Identify which cell holds the provided text, then report its [x, y] central coordinate. 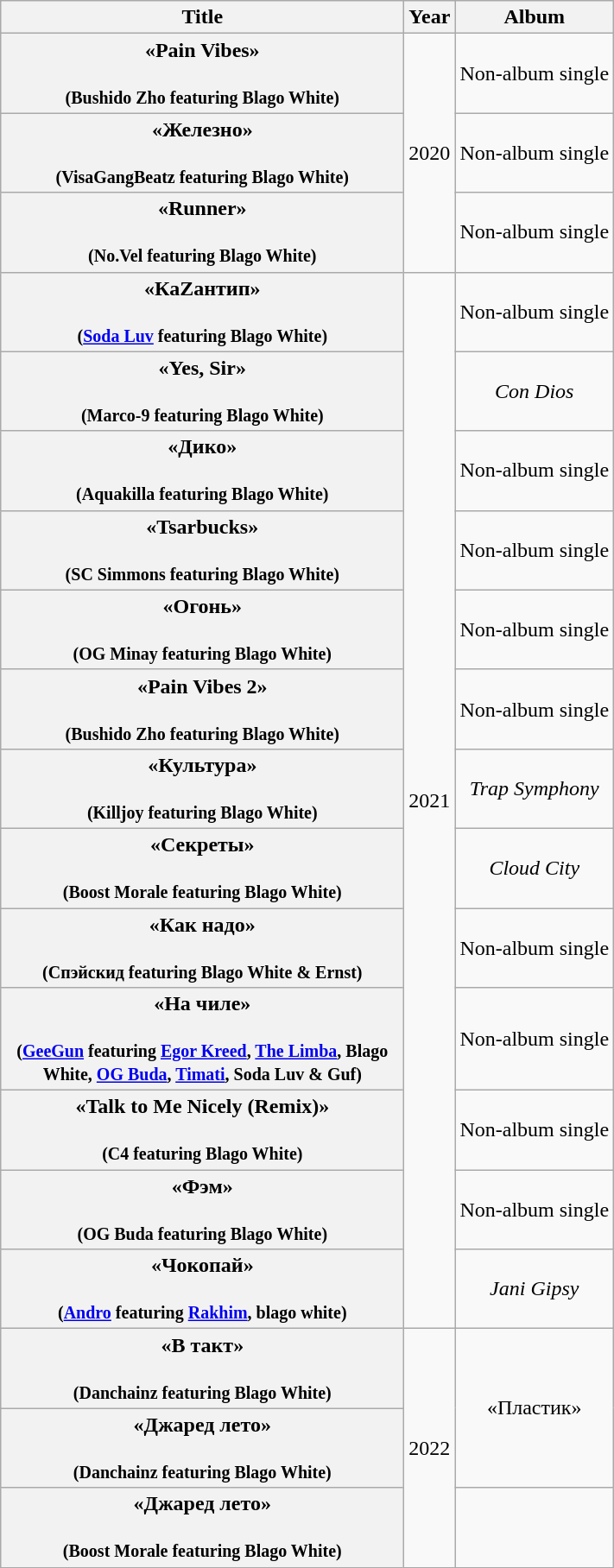
«Pain Vibes»(Bushido Zho featuring Blago White) [202, 73]
«Культура»(Killjoy featuring Blago White) [202, 788]
«Джаред лето»(Boost Morale featuring Blago White) [202, 1527]
«Talk to Me Nicely (Remix)»(C4 featuring Blago White) [202, 1130]
Album [535, 17]
«Yes, Sir»(Marco-9 featuring Blago White) [202, 391]
«Секреты»(Boost Morale featuring Blago White) [202, 868]
Trap Symphony [535, 788]
«Фэм»(OG Buda featuring Blago White) [202, 1210]
«Как надо»(Спэйскид featuring Blago White & Ernst) [202, 948]
Year [430, 17]
Con Dios [535, 391]
«Runner»(No.Vel featuring Blago White) [202, 232]
Jani Gipsy [535, 1289]
2022 [430, 1448]
2021 [430, 800]
Cloud City [535, 868]
Title [202, 17]
«Пластик» [535, 1408]
«В такт»(Danchainz featuring Blago White) [202, 1369]
«Pain Vibes 2»(Bushido Zho featuring Blago White) [202, 709]
«Чокопай»(Andro featuring Rakhim, blago white) [202, 1289]
«Дико»(Aquakilla featuring Blago White) [202, 471]
«КаZантип»(Soda Luv featuring Blago White) [202, 312]
«Tsarbucks»(SC Simmons featuring Blago White) [202, 550]
«Джаред лето»(Danchainz featuring Blago White) [202, 1448]
«Огонь»(OG Minay featuring Blago White) [202, 629]
«Железно»(VisaGangBeatz featuring Blago White) [202, 153]
«На чиле»(GeeGun featuring Egor Kreed, The Limba, Blago White, OG Buda, Timati, Soda Luv & Guf) [202, 1040]
2020 [430, 153]
